Determine the (x, y) coordinate at the center of the cell enclosing the given text.  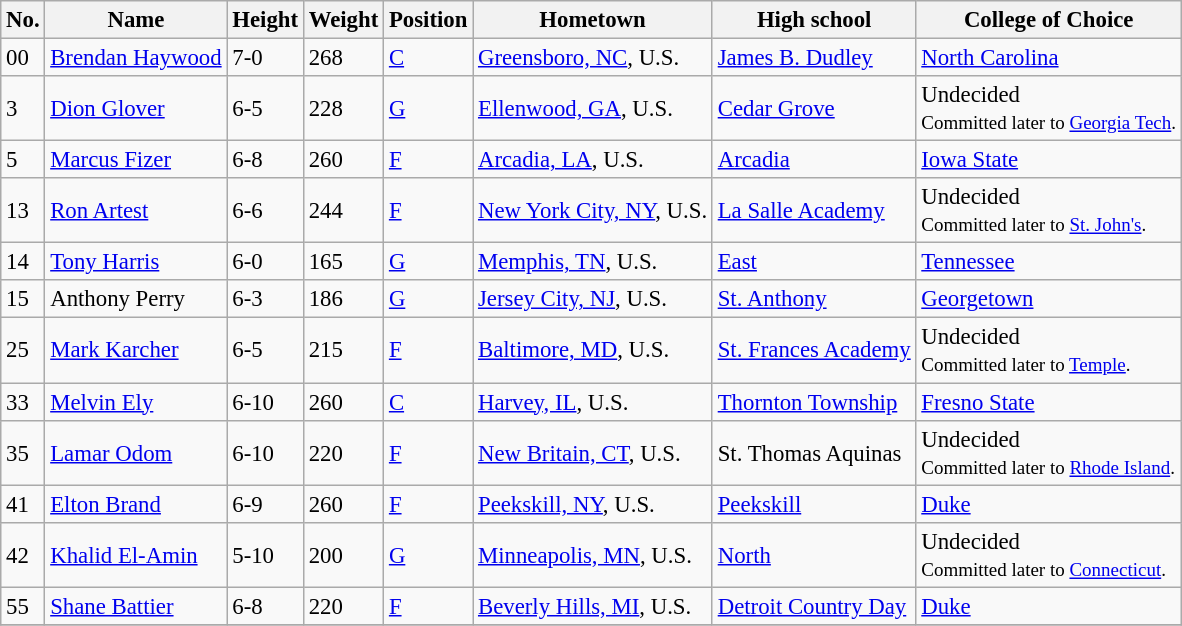
42 (23, 554)
Shane Battier (136, 606)
Minneapolis, MN, U.S. (593, 554)
Thornton Township (814, 402)
25 (23, 350)
6-6 (265, 210)
Position (428, 20)
New Britain, CT, U.S. (593, 452)
La Salle Academy (814, 210)
Anthony Perry (136, 299)
Fresno State (1048, 402)
St. Frances Academy (814, 350)
Height (265, 20)
Detroit Country Day (814, 606)
00 (23, 58)
Arcadia, LA, U.S. (593, 160)
Weight (343, 20)
UndecidedCommitted later to Rhode Island. (1048, 452)
33 (23, 402)
Brendan Haywood (136, 58)
Tennessee (1048, 262)
Peekskill (814, 504)
High school (814, 20)
UndecidedCommitted later to Georgia Tech. (1048, 108)
St. Anthony (814, 299)
6-0 (265, 262)
Beverly Hills, MI, U.S. (593, 606)
Greensboro, NC, U.S. (593, 58)
6-9 (265, 504)
Khalid El-Amin (136, 554)
200 (343, 554)
268 (343, 58)
Melvin Ely (136, 402)
55 (23, 606)
New York City, NY, U.S. (593, 210)
Harvey, IL, U.S. (593, 402)
No. (23, 20)
244 (343, 210)
North (814, 554)
Iowa State (1048, 160)
Dion Glover (136, 108)
7-0 (265, 58)
Georgetown (1048, 299)
James B. Dudley (814, 58)
Name (136, 20)
35 (23, 452)
15 (23, 299)
165 (343, 262)
Marcus Fizer (136, 160)
Ellenwood, GA, U.S. (593, 108)
3 (23, 108)
5-10 (265, 554)
College of Choice (1048, 20)
Baltimore, MD, U.S. (593, 350)
Ron Artest (136, 210)
East (814, 262)
215 (343, 350)
Peekskill, NY, U.S. (593, 504)
41 (23, 504)
228 (343, 108)
Arcadia (814, 160)
5 (23, 160)
14 (23, 262)
Lamar Odom (136, 452)
Jersey City, NJ, U.S. (593, 299)
13 (23, 210)
UndecidedCommitted later to Connecticut. (1048, 554)
UndecidedCommitted later to St. John's. (1048, 210)
Tony Harris (136, 262)
Memphis, TN, U.S. (593, 262)
186 (343, 299)
Mark Karcher (136, 350)
UndecidedCommitted later to Temple. (1048, 350)
St. Thomas Aquinas (814, 452)
Elton Brand (136, 504)
North Carolina (1048, 58)
Hometown (593, 20)
6-3 (265, 299)
Cedar Grove (814, 108)
